Provide the (x, y) coordinate of the cell's center where the given text is located.  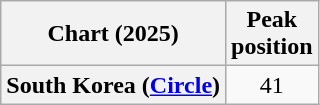
Peakposition (272, 34)
41 (272, 85)
Chart (2025) (114, 34)
South Korea (Circle) (114, 85)
